Capture the cell that displays the provided text and extract its [X, Y] central coordinate. 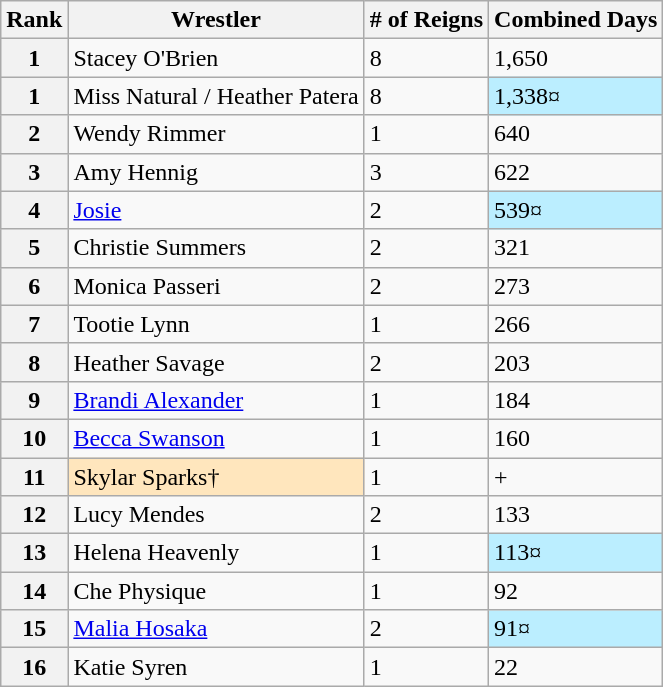
91¤ [576, 629]
Katie Syren [216, 667]
273 [576, 286]
92 [576, 591]
Lucy Mendes [216, 515]
Heather Savage [216, 362]
113¤ [576, 553]
14 [34, 591]
Christie Summers [216, 248]
Brandi Alexander [216, 400]
12 [34, 515]
5 [34, 248]
321 [576, 248]
13 [34, 553]
Combined Days [576, 20]
4 [34, 210]
Che Physique [216, 591]
539¤ [576, 210]
Miss Natural / Heather Patera [216, 96]
Monica Passeri [216, 286]
266 [576, 324]
640 [576, 134]
7 [34, 324]
Wendy Rimmer [216, 134]
15 [34, 629]
6 [34, 286]
Malia Hosaka [216, 629]
Rank [34, 20]
Amy Hennig [216, 172]
1,650 [576, 58]
Josie [216, 210]
622 [576, 172]
11 [34, 477]
+ [576, 477]
1,338¤ [576, 96]
133 [576, 515]
184 [576, 400]
Tootie Lynn [216, 324]
Becca Swanson [216, 438]
Skylar Sparks† [216, 477]
Helena Heavenly [216, 553]
Stacey O'Brien [216, 58]
10 [34, 438]
Wrestler [216, 20]
22 [576, 667]
160 [576, 438]
203 [576, 362]
9 [34, 400]
16 [34, 667]
# of Reigns [426, 20]
